Identify which cell holds the provided text, then report its (x, y) central coordinate. 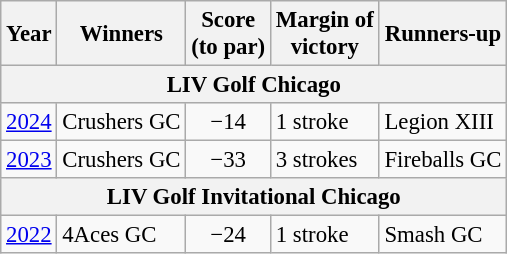
Score(to par) (228, 34)
4Aces GC (122, 235)
Fireballs GC (443, 160)
Smash GC (443, 235)
Year (29, 34)
Legion XIII (443, 122)
−33 (228, 160)
Winners (122, 34)
LIV Golf Invitational Chicago (254, 197)
2023 (29, 160)
3 strokes (324, 160)
−24 (228, 235)
LIV Golf Chicago (254, 85)
Runners-up (443, 34)
2022 (29, 235)
−14 (228, 122)
2024 (29, 122)
Margin ofvictory (324, 34)
